Return the (x, y) coordinate for the center point of the cell that contains the specified text.  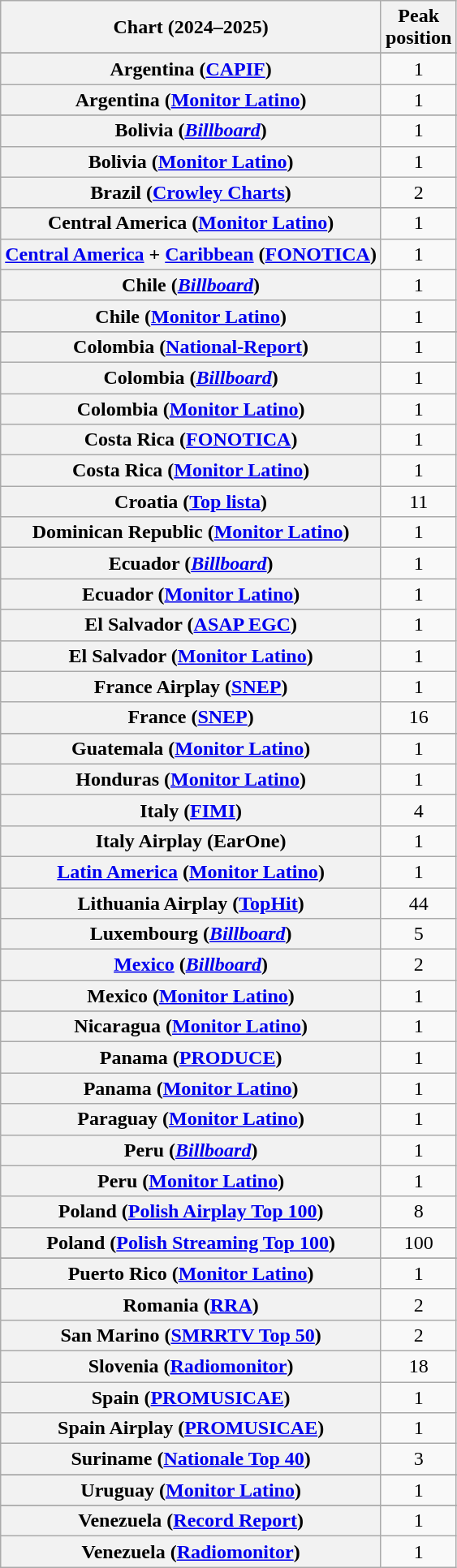
Costa Rica (FONOTICA) (192, 440)
Chart (2024–2025) (192, 28)
100 (418, 1243)
Colombia (Billboard) (192, 377)
Paraguay (Monitor Latino) (192, 1119)
Italy (FIMI) (192, 810)
Peru (Billboard) (192, 1150)
44 (418, 903)
Latin America (Monitor Latino) (192, 872)
San Marino (SMRRTV Top 50) (192, 1335)
Puerto Rico (Monitor Latino) (192, 1273)
Croatia (Top lista) (192, 502)
Romania (RRA) (192, 1304)
Lithuania Airplay (TopHit) (192, 903)
Guatemala (Monitor Latino) (192, 748)
Chile (Monitor Latino) (192, 316)
11 (418, 502)
Poland (Polish Streaming Top 100) (192, 1243)
Peakposition (418, 28)
Colombia (Monitor Latino) (192, 408)
Slovenia (Radiomonitor) (192, 1366)
16 (418, 717)
Mexico (Billboard) (192, 965)
3 (418, 1459)
France (SNEP) (192, 717)
Venezuela (Radiomonitor) (192, 1552)
Brazil (Crowley Charts) (192, 192)
Chile (Billboard) (192, 285)
Italy Airplay (EarOne) (192, 841)
Argentina (CAPIF) (192, 69)
Central America + Caribbean (FONOTICA) (192, 254)
Bolivia (Monitor Latino) (192, 162)
Luxembourg (Billboard) (192, 934)
Nicaragua (Monitor Latino) (192, 1027)
4 (418, 810)
Uruguay (Monitor Latino) (192, 1490)
Suriname (Nationale Top 40) (192, 1459)
Dominican Republic (Monitor Latino) (192, 532)
El Salvador (ASAP EGC) (192, 625)
Spain (PROMUSICAE) (192, 1397)
Costa Rica (Monitor Latino) (192, 471)
El Salvador (Monitor Latino) (192, 656)
Peru (Monitor Latino) (192, 1181)
France Airplay (SNEP) (192, 687)
Panama (Monitor Latino) (192, 1088)
Venezuela (Record Report) (192, 1521)
Spain Airplay (PROMUSICAE) (192, 1428)
Panama (PRODUCE) (192, 1058)
Colombia (National-Report) (192, 347)
Bolivia (Billboard) (192, 131)
Honduras (Monitor Latino) (192, 779)
Argentina (Monitor Latino) (192, 100)
8 (418, 1212)
Ecuador (Billboard) (192, 563)
18 (418, 1366)
Mexico (Monitor Latino) (192, 996)
Central America (Monitor Latino) (192, 223)
5 (418, 934)
Poland (Polish Airplay Top 100) (192, 1212)
Ecuador (Monitor Latino) (192, 594)
